Scan for the cell matching the given text and deliver its [x, y] coordinate at center. 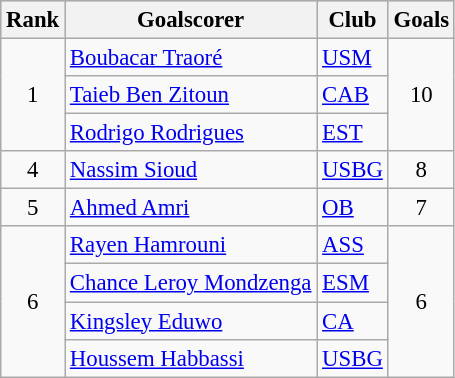
Club [352, 20]
Ahmed Amri [191, 208]
CA [352, 321]
ESM [352, 283]
Nassim Sioud [191, 170]
8 [421, 170]
1 [33, 96]
5 [33, 208]
10 [421, 96]
7 [421, 208]
Kingsley Eduwo [191, 321]
OB [352, 208]
4 [33, 170]
ASS [352, 245]
Houssem Habbassi [191, 358]
USM [352, 58]
Goalscorer [191, 20]
Rodrigo Rodrigues [191, 133]
Goals [421, 20]
Rank [33, 20]
Chance Leroy Mondzenga [191, 283]
CAB [352, 95]
Rayen Hamrouni [191, 245]
Taieb Ben Zitoun [191, 95]
Boubacar Traoré [191, 58]
EST [352, 133]
